Return the [X, Y] coordinate for the center point of the cell that contains the specified text.  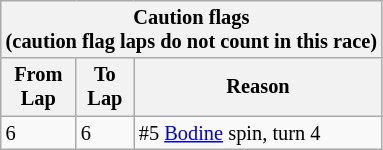
ToLap [105, 87]
Reason [258, 87]
FromLap [38, 87]
#5 Bodine spin, turn 4 [258, 133]
Caution flags(caution flag laps do not count in this race) [192, 29]
